Find where the given text appears and provide that cell's center as (X, Y) coordinate. 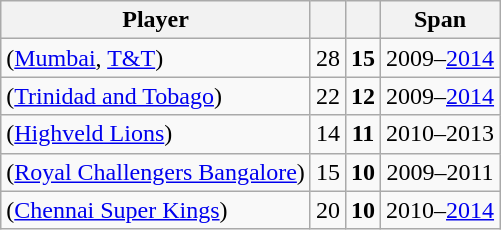
20 (328, 210)
28 (328, 58)
2010–2013 (440, 134)
(Royal Challengers Bangalore) (156, 172)
(Highveld Lions) (156, 134)
Player (156, 20)
(Chennai Super Kings) (156, 210)
12 (362, 96)
Span (440, 20)
(Trinidad and Tobago) (156, 96)
14 (328, 134)
11 (362, 134)
2010–2014 (440, 210)
22 (328, 96)
2009–2011 (440, 172)
(Mumbai, T&T) (156, 58)
